Output the (X, Y) coordinate of the center of the cell containing the given text.  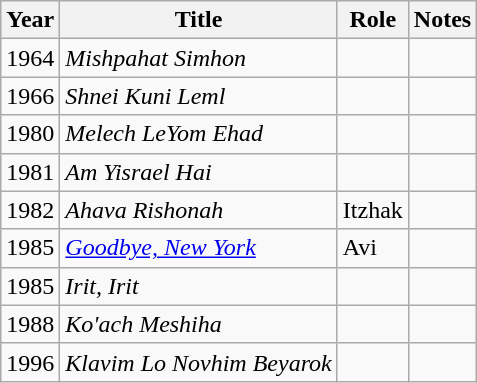
Goodbye, New York (198, 248)
Klavim Lo Novhim Beyarok (198, 362)
1982 (30, 210)
Ahava Rishonah (198, 210)
Irit, Irit (198, 286)
Melech LeYom Ehad (198, 134)
Ko'ach Meshiha (198, 324)
1964 (30, 58)
Itzhak (372, 210)
Shnei Kuni Leml (198, 96)
Year (30, 20)
1980 (30, 134)
1996 (30, 362)
1988 (30, 324)
Notes (442, 20)
Title (198, 20)
Avi (372, 248)
Am Yisrael Hai (198, 172)
1981 (30, 172)
Mishpahat Simhon (198, 58)
Role (372, 20)
1966 (30, 96)
